Search for the cell housing the specified text and yield its (x, y) center coordinate. 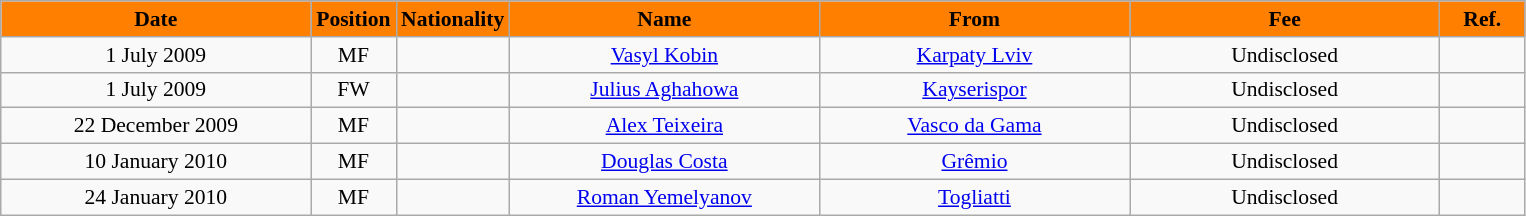
Vasyl Kobin (664, 55)
Name (664, 19)
10 January 2010 (156, 162)
Karpaty Lviv (974, 55)
Julius Aghahowa (664, 90)
Grêmio (974, 162)
Alex Teixeira (664, 126)
Fee (1285, 19)
Nationality (452, 19)
Ref. (1482, 19)
Vasco da Gama (974, 126)
Kayserispor (974, 90)
22 December 2009 (156, 126)
Roman Yemelyanov (664, 197)
Date (156, 19)
FW (354, 90)
24 January 2010 (156, 197)
Douglas Costa (664, 162)
Position (354, 19)
Togliatti (974, 197)
From (974, 19)
